Extract the (X, Y) coordinate from the center of the cell holding the provided text.  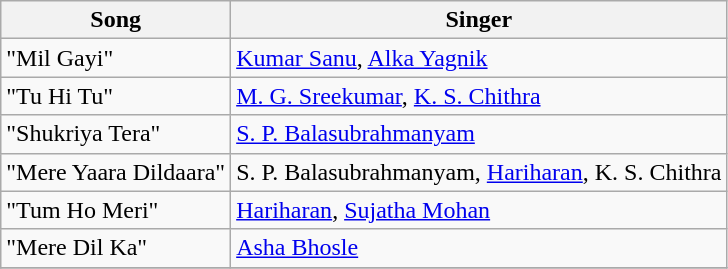
"Shukriya Tera" (116, 134)
Asha Bhosle (479, 248)
Singer (479, 20)
M. G. Sreekumar, K. S. Chithra (479, 96)
"Tu Hi Tu" (116, 96)
S. P. Balasubrahmanyam, Hariharan, K. S. Chithra (479, 172)
"Tum Ho Meri" (116, 210)
S. P. Balasubrahmanyam (479, 134)
"Mil Gayi" (116, 58)
"Mere Yaara Dildaara" (116, 172)
Hariharan, Sujatha Mohan (479, 210)
Kumar Sanu, Alka Yagnik (479, 58)
"Mere Dil Ka" (116, 248)
Song (116, 20)
